Locate the cell with the specified text and output its [X, Y] center coordinate. 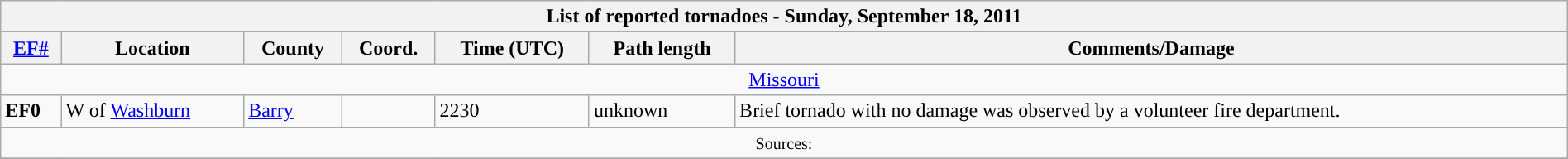
List of reported tornadoes - Sunday, September 18, 2011 [784, 17]
Missouri [784, 79]
2230 [512, 111]
unknown [662, 111]
EF# [31, 48]
Sources: [784, 142]
Location [152, 48]
County [293, 48]
Path length [662, 48]
Time (UTC) [512, 48]
Brief tornado with no damage was observed by a volunteer fire department. [1151, 111]
Barry [293, 111]
EF0 [31, 111]
Comments/Damage [1151, 48]
Coord. [388, 48]
W of Washburn [152, 111]
